Locate the cell with the specified text and output its [x, y] center coordinate. 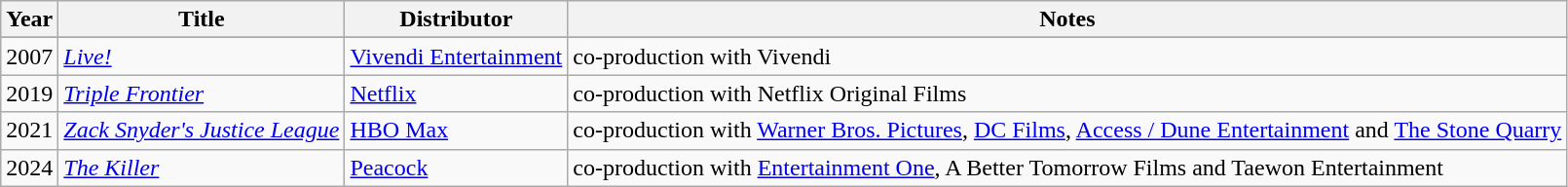
Title [202, 19]
2024 [29, 168]
co-production with Netflix Original Films [1067, 93]
Zack Snyder's Justice League [202, 131]
The Killer [202, 168]
Triple Frontier [202, 93]
Notes [1067, 19]
co-production with Vivendi [1067, 56]
2019 [29, 93]
Peacock [456, 168]
Netflix [456, 93]
Live! [202, 56]
2021 [29, 131]
co-production with Entertainment One, A Better Tomorrow Films and Taewon Entertainment [1067, 168]
Vivendi Entertainment [456, 56]
HBO Max [456, 131]
Year [29, 19]
Distributor [456, 19]
co-production with Warner Bros. Pictures, DC Films, Access / Dune Entertainment and The Stone Quarry [1067, 131]
2007 [29, 56]
